Search for the cell housing the specified text and yield its [X, Y] center coordinate. 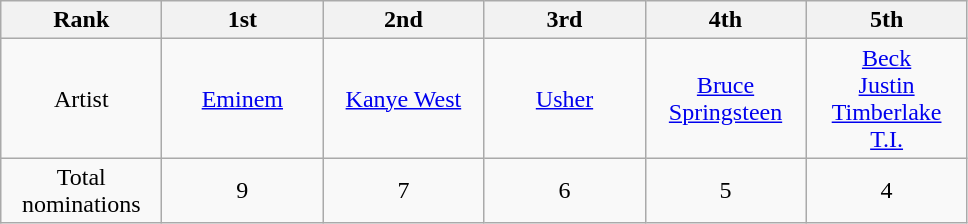
5 [726, 190]
Bruce Springsteen [726, 98]
BeckJustin TimberlakeT.I. [886, 98]
9 [242, 190]
Rank [82, 20]
Total nominations [82, 190]
2nd [404, 20]
4th [726, 20]
1st [242, 20]
5th [886, 20]
Eminem [242, 98]
4 [886, 190]
Kanye West [404, 98]
Usher [564, 98]
3rd [564, 20]
6 [564, 190]
7 [404, 190]
Artist [82, 98]
